Return [x, y] of the center of cell containing provided text 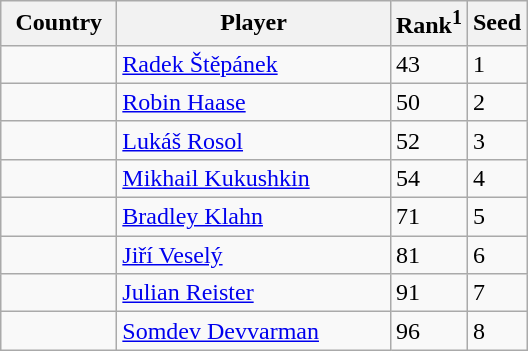
8 [496, 331]
Radek Štěpánek [254, 64]
Jiří Veselý [254, 255]
Somdev Devvarman [254, 331]
2 [496, 102]
Mikhail Kukushkin [254, 178]
43 [428, 64]
Bradley Klahn [254, 217]
1 [496, 64]
52 [428, 140]
Robin Haase [254, 102]
81 [428, 255]
96 [428, 331]
Seed [496, 24]
91 [428, 293]
4 [496, 178]
7 [496, 293]
3 [496, 140]
Lukáš Rosol [254, 140]
Rank1 [428, 24]
5 [496, 217]
Player [254, 24]
Country [59, 24]
71 [428, 217]
50 [428, 102]
54 [428, 178]
6 [496, 255]
Julian Reister [254, 293]
